Scan for the cell matching the given text and deliver its (x, y) coordinate at center. 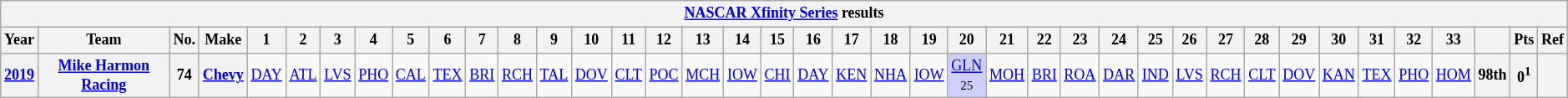
IND (1156, 75)
7 (483, 40)
Ref (1553, 40)
MCH (703, 75)
2019 (20, 75)
13 (703, 40)
NHA (891, 75)
98th (1493, 75)
16 (813, 40)
TAL (554, 75)
18 (891, 40)
23 (1080, 40)
ATL (303, 75)
27 (1226, 40)
10 (591, 40)
22 (1044, 40)
32 (1414, 40)
4 (374, 40)
3 (337, 40)
CHI (777, 75)
19 (928, 40)
Year (20, 40)
12 (664, 40)
74 (184, 75)
GLN25 (967, 75)
HOM (1454, 75)
NASCAR Xfinity Series results (784, 13)
14 (743, 40)
26 (1189, 40)
Make (223, 40)
25 (1156, 40)
17 (852, 40)
31 (1377, 40)
28 (1262, 40)
Pts (1525, 40)
2 (303, 40)
Team (104, 40)
30 (1339, 40)
33 (1454, 40)
DAR (1119, 75)
KEN (852, 75)
ROA (1080, 75)
5 (411, 40)
11 (628, 40)
CAL (411, 75)
Chevy (223, 75)
KAN (1339, 75)
20 (967, 40)
No. (184, 40)
24 (1119, 40)
POC (664, 75)
01 (1525, 75)
29 (1299, 40)
6 (448, 40)
21 (1007, 40)
1 (266, 40)
9 (554, 40)
MOH (1007, 75)
15 (777, 40)
Mike Harmon Racing (104, 75)
8 (518, 40)
